Return [X, Y] of the center of cell containing provided text 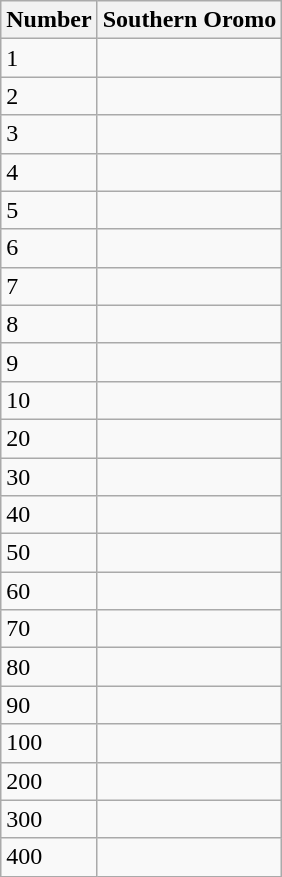
70 [49, 629]
50 [49, 553]
30 [49, 477]
9 [49, 362]
10 [49, 400]
8 [49, 324]
400 [49, 857]
200 [49, 781]
1 [49, 58]
4 [49, 172]
5 [49, 210]
Number [49, 20]
300 [49, 819]
3 [49, 134]
Southern Oromo [190, 20]
20 [49, 438]
80 [49, 667]
7 [49, 286]
60 [49, 591]
100 [49, 743]
90 [49, 705]
40 [49, 515]
2 [49, 96]
6 [49, 248]
